Pinpoint the cell where the given text exists, returning its (x, y) midpoint coordinate. 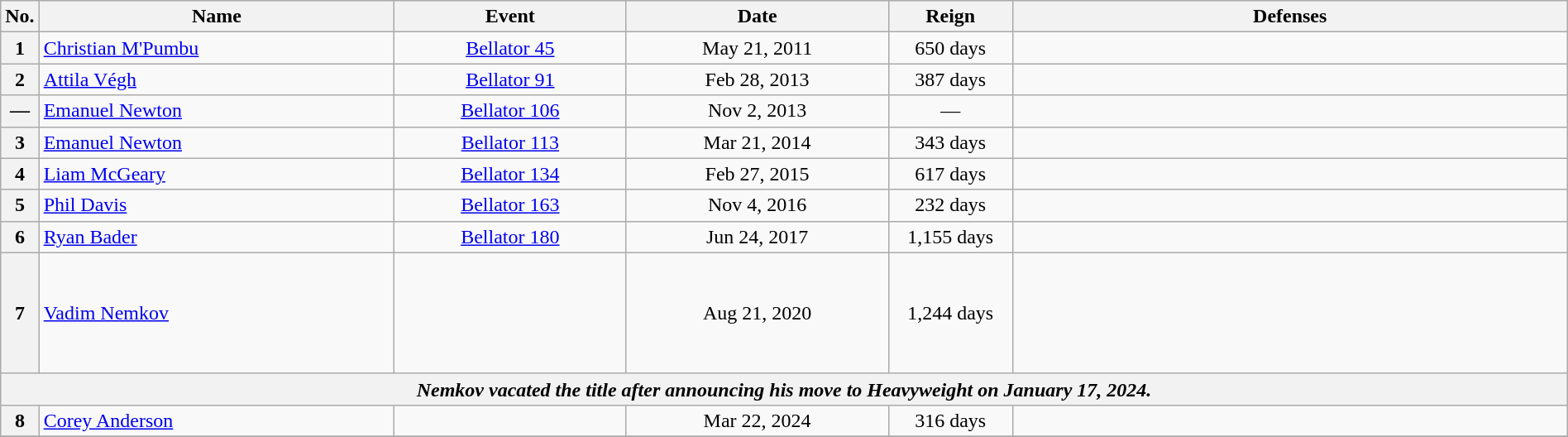
Bellator 134 (510, 174)
Defenses (1290, 17)
Liam McGeary (217, 174)
232 days (950, 205)
Name (217, 17)
Nov 4, 2016 (758, 205)
Mar 22, 2024 (758, 420)
6 (20, 237)
Feb 28, 2013 (758, 79)
Ryan Bader (217, 237)
Bellator 180 (510, 237)
Bellator 45 (510, 48)
Jun 24, 2017 (758, 237)
1,244 days (950, 313)
617 days (950, 174)
Nov 2, 2013 (758, 111)
4 (20, 174)
387 days (950, 79)
Attila Végh (217, 79)
Bellator 163 (510, 205)
May 21, 2011 (758, 48)
1 (20, 48)
No. (20, 17)
Bellator 106 (510, 111)
316 days (950, 420)
Vadim Nemkov (217, 313)
Christian M'Pumbu (217, 48)
5 (20, 205)
Event (510, 17)
343 days (950, 142)
8 (20, 420)
Mar 21, 2014 (758, 142)
Corey Anderson (217, 420)
Bellator 113 (510, 142)
Phil Davis (217, 205)
7 (20, 313)
Reign (950, 17)
Date (758, 17)
Nemkov vacated the title after announcing his move to Heavyweight on January 17, 2024. (784, 389)
2 (20, 79)
Aug 21, 2020 (758, 313)
Bellator 91 (510, 79)
650 days (950, 48)
3 (20, 142)
1,155 days (950, 237)
Feb 27, 2015 (758, 174)
